Detect which cell encompasses the target text, then output its [x, y] center coordinate. 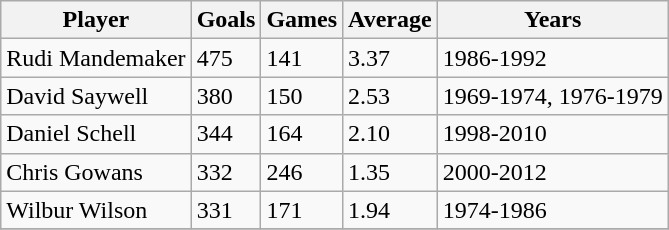
Average [390, 20]
1998-2010 [552, 134]
2.10 [390, 134]
Daniel Schell [96, 134]
1.35 [390, 172]
331 [226, 210]
Player [96, 20]
380 [226, 96]
344 [226, 134]
1969-1974, 1976-1979 [552, 96]
171 [302, 210]
3.37 [390, 58]
Goals [226, 20]
1.94 [390, 210]
Games [302, 20]
Rudi Mandemaker [96, 58]
2000-2012 [552, 172]
David Saywell [96, 96]
246 [302, 172]
141 [302, 58]
1986-1992 [552, 58]
1974-1986 [552, 210]
Wilbur Wilson [96, 210]
2.53 [390, 96]
Years [552, 20]
150 [302, 96]
332 [226, 172]
164 [302, 134]
Chris Gowans [96, 172]
475 [226, 58]
